Provide the [x, y] coordinate of the cell's center where the given text is located.  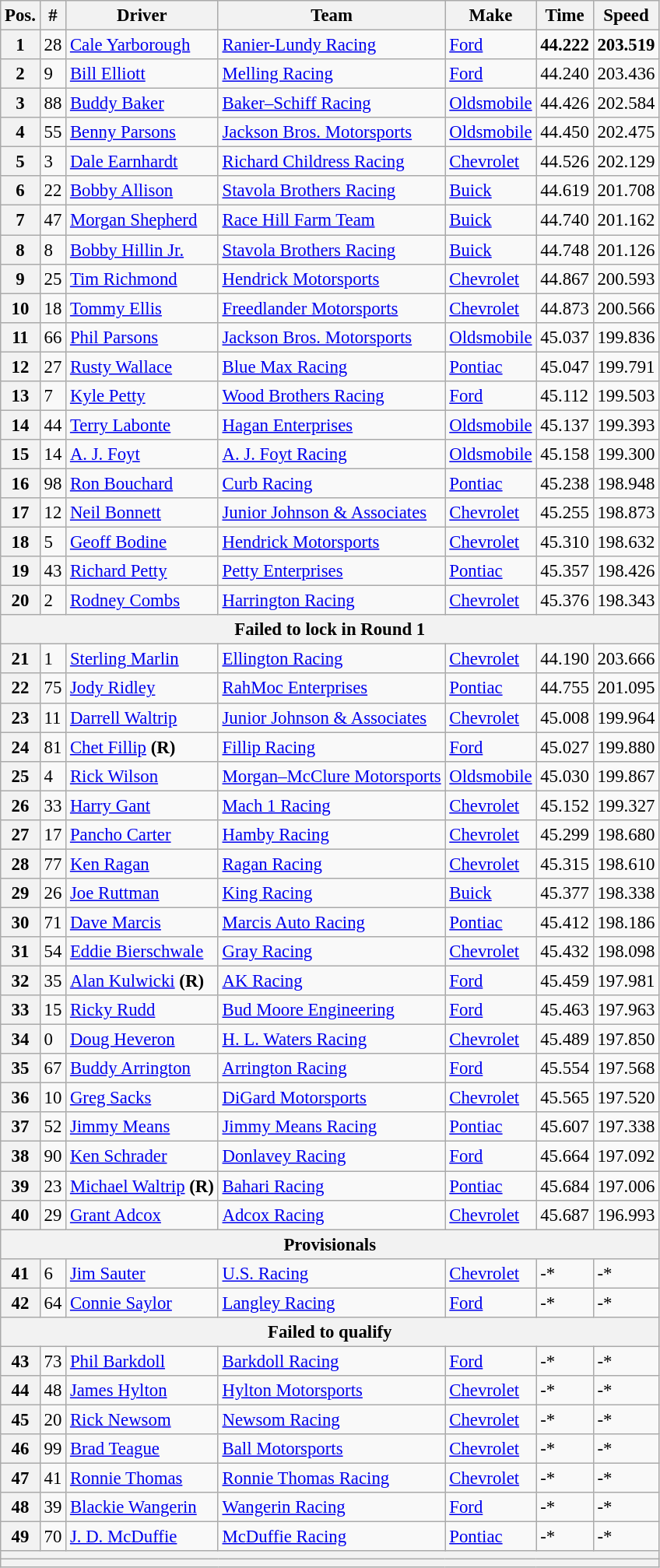
67 [53, 1068]
A. J. Foyt Racing [332, 454]
32 [20, 981]
52 [53, 1128]
Eddie Bierschwale [142, 952]
199.880 [626, 747]
Rusty Wallace [142, 367]
Morgan Shepherd [142, 220]
198.680 [626, 835]
Tommy Ellis [142, 308]
Cale Yarborough [142, 45]
Curb Racing [332, 483]
Time [565, 16]
Neil Bonnett [142, 513]
McDuffie Racing [332, 1537]
Buddy Baker [142, 103]
77 [53, 864]
Harrington Racing [332, 601]
Bahari Racing [332, 1186]
45.432 [565, 952]
Marcis Auto Racing [332, 922]
King Racing [332, 893]
44.740 [565, 220]
98 [53, 483]
19 [20, 571]
Ricky Rudd [142, 1010]
Langley Racing [332, 1303]
Rodney Combs [142, 601]
44.755 [565, 689]
30 [20, 922]
Donlavey Racing [332, 1156]
197.981 [626, 981]
45.027 [565, 747]
Jody Ridley [142, 689]
201.095 [626, 689]
55 [53, 132]
45.008 [565, 717]
199.964 [626, 717]
Provisionals [330, 1244]
201.162 [626, 220]
0 [53, 1040]
45.137 [565, 425]
Richard Petty [142, 571]
199.393 [626, 425]
45.315 [565, 864]
196.993 [626, 1215]
Pancho Carter [142, 835]
200.593 [626, 279]
Ken Ragan [142, 864]
203.519 [626, 45]
45.152 [565, 805]
Ball Motorsports [332, 1449]
Harry Gant [142, 805]
99 [53, 1449]
Bud Moore Engineering [332, 1010]
45.376 [565, 601]
Dale Earnhardt [142, 162]
Tim Richmond [142, 279]
199.300 [626, 454]
Mach 1 Racing [332, 805]
45.554 [565, 1068]
Connie Saylor [142, 1303]
Chet Fillip (R) [142, 747]
Doug Heveron [142, 1040]
Pos. [20, 16]
199.327 [626, 805]
44.748 [565, 250]
24 [20, 747]
Morgan–McClure Motorsports [332, 776]
90 [53, 1156]
44.450 [565, 132]
Ronnie Thomas [142, 1479]
45.463 [565, 1010]
36 [20, 1098]
Kyle Petty [142, 396]
197.568 [626, 1068]
Terry Labonte [142, 425]
Jimmy Means Racing [332, 1128]
45.357 [565, 571]
Wood Brothers Racing [332, 396]
38 [20, 1156]
Make [490, 16]
75 [53, 689]
Grant Adcox [142, 1215]
66 [53, 337]
Adcox Racing [332, 1215]
Greg Sacks [142, 1098]
45.664 [565, 1156]
45.299 [565, 835]
Petty Enterprises [332, 571]
Bobby Allison [142, 191]
James Hylton [142, 1391]
Fillip Racing [332, 747]
44.873 [565, 308]
Phil Barkdoll [142, 1361]
Hylton Motorsports [332, 1391]
Hagan Enterprises [332, 425]
Darrell Waltrip [142, 717]
Blue Max Racing [332, 367]
44.190 [565, 659]
198.948 [626, 483]
70 [53, 1537]
198.610 [626, 864]
Gray Racing [332, 952]
A. J. Foyt [142, 454]
Failed to qualify [330, 1332]
Richard Childress Racing [332, 162]
45.037 [565, 337]
201.126 [626, 250]
199.503 [626, 396]
42 [20, 1303]
198.186 [626, 922]
64 [53, 1303]
Rick Newsom [142, 1419]
45.047 [565, 367]
198.873 [626, 513]
44.426 [565, 103]
Arrington Racing [332, 1068]
45.412 [565, 922]
202.129 [626, 162]
73 [53, 1361]
45.310 [565, 542]
Melling Racing [332, 74]
44.619 [565, 191]
RahMoc Enterprises [332, 689]
Race Hill Farm Team [332, 220]
197.006 [626, 1186]
197.963 [626, 1010]
45.489 [565, 1040]
37 [20, 1128]
Ragan Racing [332, 864]
54 [53, 952]
Michael Waltrip (R) [142, 1186]
203.436 [626, 74]
Dave Marcis [142, 922]
44.526 [565, 162]
# [53, 16]
Ron Bouchard [142, 483]
H. L. Waters Racing [332, 1040]
201.708 [626, 191]
Ranier-Lundy Racing [332, 45]
45.238 [565, 483]
45.684 [565, 1186]
45.158 [565, 454]
199.791 [626, 367]
J. D. McDuffie [142, 1537]
198.426 [626, 571]
Newsom Racing [332, 1419]
Bobby Hillin Jr. [142, 250]
203.666 [626, 659]
199.836 [626, 337]
200.566 [626, 308]
Bill Elliott [142, 74]
Speed [626, 16]
46 [20, 1449]
45 [20, 1419]
Rick Wilson [142, 776]
88 [53, 103]
45.255 [565, 513]
81 [53, 747]
197.850 [626, 1040]
Sterling Marlin [142, 659]
Ellington Racing [332, 659]
Hamby Racing [332, 835]
45.030 [565, 776]
40 [20, 1215]
Geoff Bodine [142, 542]
34 [20, 1040]
199.867 [626, 776]
198.632 [626, 542]
Driver [142, 16]
Brad Teague [142, 1449]
198.338 [626, 893]
Blackie Wangerin [142, 1507]
198.343 [626, 601]
45.607 [565, 1128]
Alan Kulwicki (R) [142, 981]
197.092 [626, 1156]
U.S. Racing [332, 1273]
202.475 [626, 132]
45.687 [565, 1215]
71 [53, 922]
Ken Schrader [142, 1156]
Wangerin Racing [332, 1507]
44.222 [565, 45]
49 [20, 1537]
31 [20, 952]
Buddy Arrington [142, 1068]
AK Racing [332, 981]
Baker–Schiff Racing [332, 103]
202.584 [626, 103]
Jim Sauter [142, 1273]
198.098 [626, 952]
DiGard Motorsports [332, 1098]
Ronnie Thomas Racing [332, 1479]
45.565 [565, 1098]
Jimmy Means [142, 1128]
Joe Ruttman [142, 893]
Benny Parsons [142, 132]
Phil Parsons [142, 337]
21 [20, 659]
45.377 [565, 893]
16 [20, 483]
197.520 [626, 1098]
Failed to lock in Round 1 [330, 630]
Freedlander Motorsports [332, 308]
45.112 [565, 396]
44.867 [565, 279]
Team [332, 16]
197.338 [626, 1128]
45.459 [565, 981]
Barkdoll Racing [332, 1361]
44.240 [565, 74]
13 [20, 396]
